From the cell containing the given text, extract its center point as [x, y] coordinate. 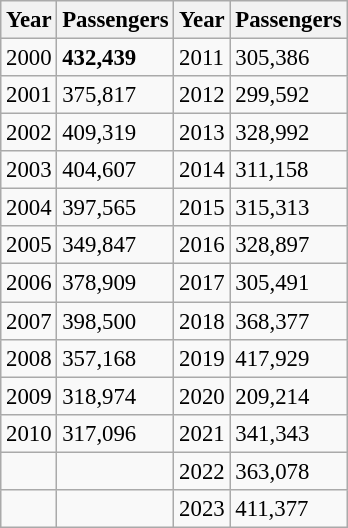
411,377 [288, 509]
2006 [29, 283]
2011 [202, 58]
2021 [202, 433]
2004 [29, 208]
2003 [29, 170]
328,897 [288, 245]
341,343 [288, 433]
2014 [202, 170]
2015 [202, 208]
2002 [29, 133]
318,974 [116, 396]
2023 [202, 509]
2007 [29, 321]
2010 [29, 433]
357,168 [116, 358]
305,491 [288, 283]
209,214 [288, 396]
2019 [202, 358]
2018 [202, 321]
317,096 [116, 433]
368,377 [288, 321]
397,565 [116, 208]
2020 [202, 396]
2022 [202, 471]
409,319 [116, 133]
378,909 [116, 283]
404,607 [116, 170]
349,847 [116, 245]
375,817 [116, 95]
2013 [202, 133]
311,158 [288, 170]
299,592 [288, 95]
315,313 [288, 208]
432,439 [116, 58]
2001 [29, 95]
2005 [29, 245]
398,500 [116, 321]
2008 [29, 358]
2017 [202, 283]
363,078 [288, 471]
2000 [29, 58]
417,929 [288, 358]
2009 [29, 396]
328,992 [288, 133]
2012 [202, 95]
2016 [202, 245]
305,386 [288, 58]
